Pinpoint the cell where the given text exists, returning its [x, y] midpoint coordinate. 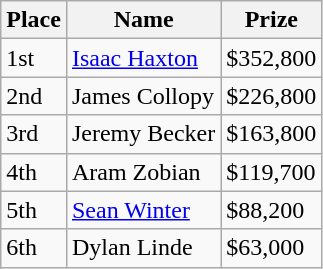
Sean Winter [143, 210]
$88,200 [272, 210]
5th [34, 210]
Aram Zobian [143, 172]
$119,700 [272, 172]
Prize [272, 20]
$163,800 [272, 134]
James Collopy [143, 96]
2nd [34, 96]
6th [34, 248]
$63,000 [272, 248]
3rd [34, 134]
Isaac Haxton [143, 58]
$226,800 [272, 96]
$352,800 [272, 58]
Dylan Linde [143, 248]
Name [143, 20]
Place [34, 20]
4th [34, 172]
1st [34, 58]
Jeremy Becker [143, 134]
